Capture the cell that displays the provided text and extract its [x, y] central coordinate. 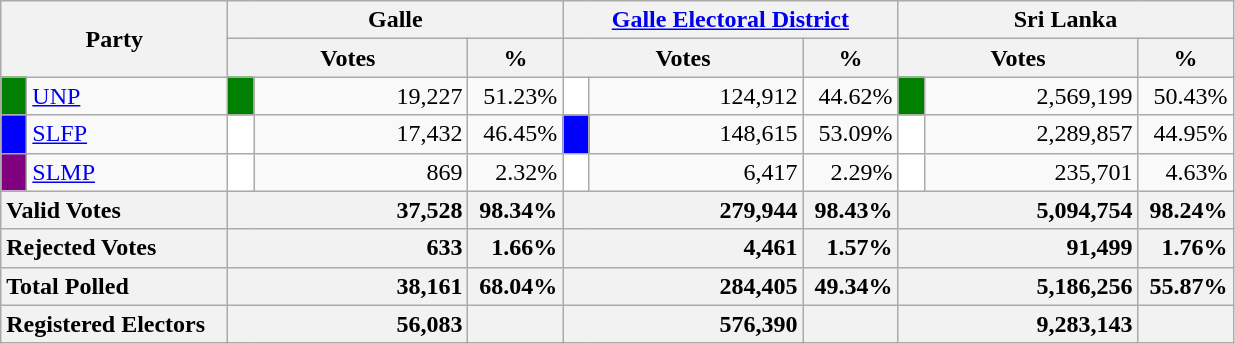
Registered Electors [114, 324]
98.43% [850, 210]
2,569,199 [1031, 96]
98.24% [1186, 210]
91,499 [1018, 248]
98.34% [516, 210]
869 [361, 172]
49.34% [850, 286]
SLFP [128, 134]
55.87% [1186, 286]
2,289,857 [1031, 134]
2.32% [516, 172]
SLMP [128, 172]
56,083 [348, 324]
284,405 [683, 286]
Rejected Votes [114, 248]
Valid Votes [114, 210]
Sri Lanka [1066, 20]
51.23% [516, 96]
235,701 [1031, 172]
19,227 [361, 96]
1.57% [850, 248]
148,615 [696, 134]
50.43% [1186, 96]
1.66% [516, 248]
Party [114, 39]
44.95% [1186, 134]
17,432 [361, 134]
576,390 [683, 324]
46.45% [516, 134]
4,461 [683, 248]
5,186,256 [1018, 286]
Galle [396, 20]
68.04% [516, 286]
9,283,143 [1018, 324]
633 [348, 248]
279,944 [683, 210]
Total Polled [114, 286]
44.62% [850, 96]
1.76% [1186, 248]
5,094,754 [1018, 210]
UNP [128, 96]
4.63% [1186, 172]
53.09% [850, 134]
37,528 [348, 210]
Galle Electoral District [730, 20]
38,161 [348, 286]
124,912 [696, 96]
6,417 [696, 172]
2.29% [850, 172]
